Provide the [X, Y] coordinate of the cell's center where the given text is located.  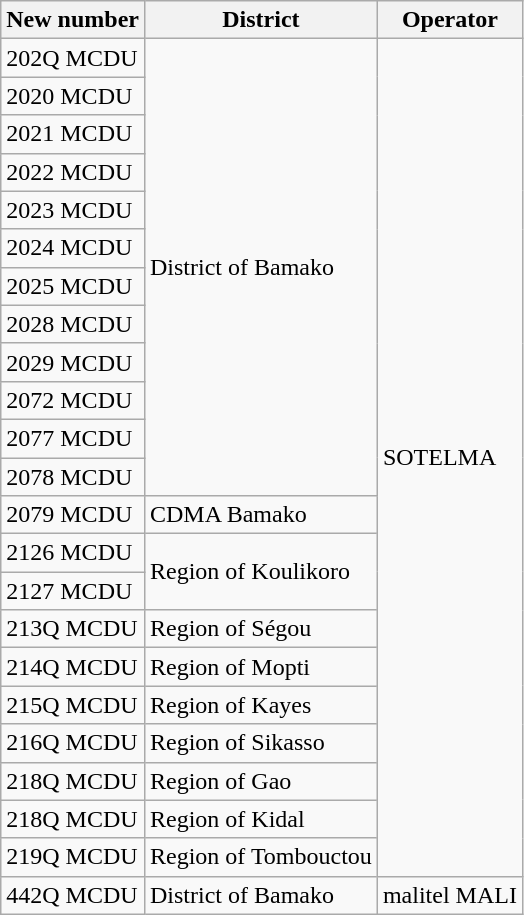
2020 MCDU [73, 96]
District [260, 20]
442Q MCDU [73, 895]
2024 MCDU [73, 248]
216Q MCDU [73, 743]
Region of Sikasso [260, 743]
2078 MCDU [73, 477]
2022 MCDU [73, 172]
2021 MCDU [73, 134]
213Q MCDU [73, 629]
CDMA Bamako [260, 515]
malitel MALI [450, 895]
2127 MCDU [73, 591]
2079 MCDU [73, 515]
2029 MCDU [73, 362]
Region of Ségou [260, 629]
214Q MCDU [73, 667]
2126 MCDU [73, 553]
Region of Mopti [260, 667]
2025 MCDU [73, 286]
Region of Tombouctou [260, 857]
Region of Kidal [260, 819]
Region of Koulikoro [260, 572]
2023 MCDU [73, 210]
215Q MCDU [73, 705]
New number [73, 20]
202Q MCDU [73, 58]
Region of Gao [260, 781]
2072 MCDU [73, 400]
SOTELMA [450, 458]
Region of Kayes [260, 705]
219Q MCDU [73, 857]
Operator [450, 20]
2077 MCDU [73, 438]
2028 MCDU [73, 324]
